Capture the cell that displays the provided text and extract its [x, y] central coordinate. 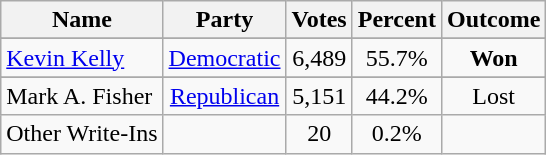
6,489 [319, 58]
Votes [319, 20]
Kevin Kelly [82, 58]
Republican [224, 96]
Won [493, 58]
55.7% [396, 58]
20 [319, 134]
Other Write-Ins [82, 134]
0.2% [396, 134]
Name [82, 20]
5,151 [319, 96]
Lost [493, 96]
Mark A. Fisher [82, 96]
Party [224, 20]
44.2% [396, 96]
Democratic [224, 58]
Outcome [493, 20]
Percent [396, 20]
